Scan for the cell matching the given text and deliver its [x, y] coordinate at center. 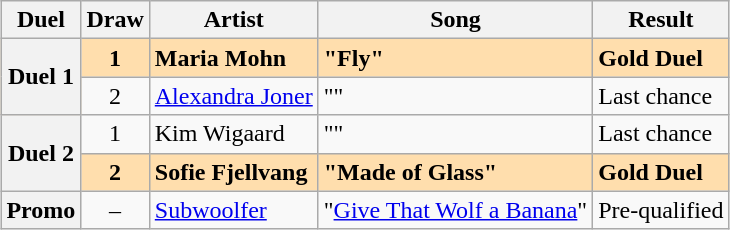
"Give That Wolf a Banana" [455, 210]
Sofie Fjellvang [234, 172]
"Made of Glass" [455, 172]
Kim Wigaard [234, 134]
Result [661, 20]
"Fly" [455, 58]
Promo [41, 210]
Pre-qualified [661, 210]
Alexandra Joner [234, 96]
– [115, 210]
Duel 2 [41, 153]
Maria Mohn [234, 58]
Duel 1 [41, 77]
Artist [234, 20]
Song [455, 20]
Draw [115, 20]
Subwoolfer [234, 210]
Duel [41, 20]
